Detect which cell encompasses the target text, then output its (X, Y) center coordinate. 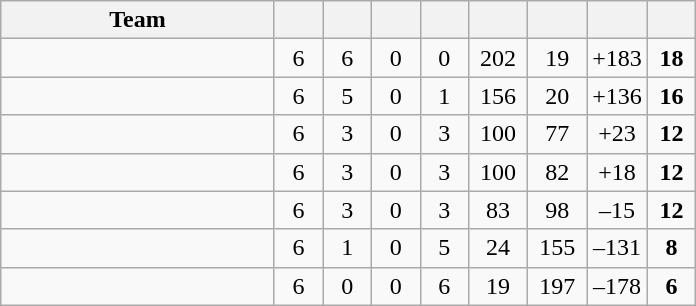
16 (672, 96)
20 (558, 96)
18 (672, 58)
–131 (618, 248)
24 (498, 248)
+18 (618, 172)
202 (498, 58)
83 (498, 210)
–15 (618, 210)
77 (558, 134)
156 (498, 96)
197 (558, 286)
8 (672, 248)
+183 (618, 58)
98 (558, 210)
155 (558, 248)
+23 (618, 134)
82 (558, 172)
–178 (618, 286)
+136 (618, 96)
Team (138, 20)
